Detect which cell encompasses the target text, then output its [X, Y] center coordinate. 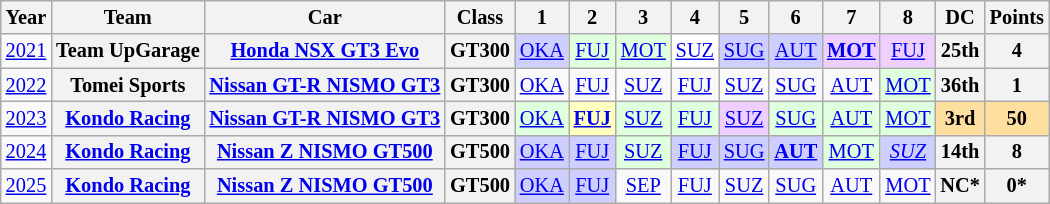
14th [960, 152]
SEP [644, 186]
Honda NSX GT3 Evo [326, 51]
3rd [960, 118]
36th [960, 85]
2025 [26, 186]
6 [796, 17]
2022 [26, 85]
2 [592, 17]
0* [1017, 186]
Team UpGarage [128, 51]
Class [480, 17]
7 [851, 17]
Points [1017, 17]
2021 [26, 51]
Team [128, 17]
Tomei Sports [128, 85]
25th [960, 51]
DC [960, 17]
2024 [26, 152]
Year [26, 17]
NC* [960, 186]
3 [644, 17]
2023 [26, 118]
Car [326, 17]
5 [744, 17]
50 [1017, 118]
